Output the (x, y) coordinate of the center of the cell containing the given text.  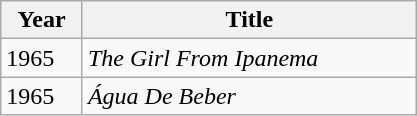
Year (42, 20)
Água De Beber (249, 96)
The Girl From Ipanema (249, 58)
Title (249, 20)
